Find where the given text appears and provide that cell's center as [X, Y] coordinate. 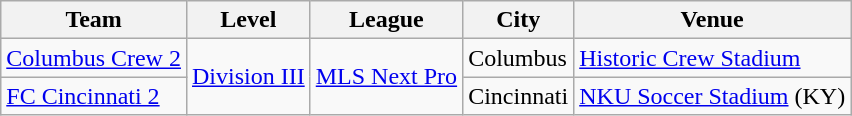
Historic Crew Stadium [712, 58]
Cincinnati [518, 96]
FC Cincinnati 2 [94, 96]
MLS Next Pro [386, 77]
League [386, 20]
Level [248, 20]
NKU Soccer Stadium (KY) [712, 96]
Venue [712, 20]
Columbus [518, 58]
City [518, 20]
Columbus Crew 2 [94, 58]
Division III [248, 77]
Team [94, 20]
